Return the (X, Y) coordinate for the center point of the cell that contains the specified text.  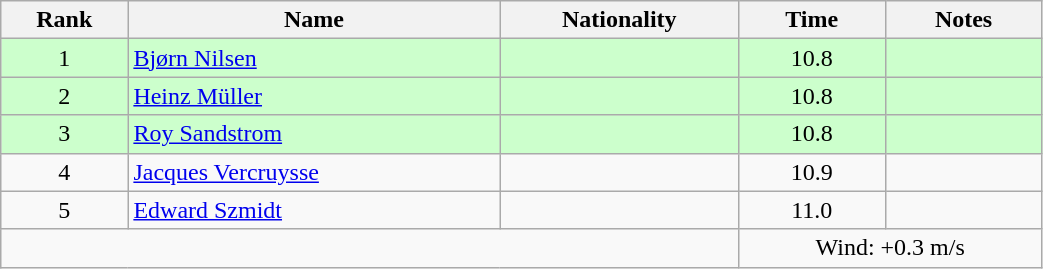
Bjørn Nilsen (314, 58)
Jacques Vercruysse (314, 172)
Rank (64, 20)
4 (64, 172)
3 (64, 134)
2 (64, 96)
Edward Szmidt (314, 210)
Name (314, 20)
Notes (964, 20)
5 (64, 210)
11.0 (812, 210)
Nationality (619, 20)
1 (64, 58)
10.9 (812, 172)
Time (812, 20)
Wind: +0.3 m/s (890, 248)
Roy Sandstrom (314, 134)
Heinz Müller (314, 96)
